Scan for the cell matching the given text and deliver its [x, y] coordinate at center. 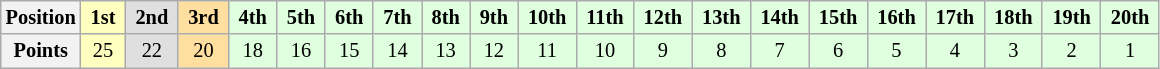
12 [494, 51]
13 [446, 51]
25 [104, 51]
18 [253, 51]
10 [604, 51]
10th [547, 17]
8 [721, 51]
13th [721, 17]
4th [253, 17]
14 [397, 51]
9th [494, 17]
6th [349, 17]
22 [152, 51]
18th [1013, 17]
2nd [152, 17]
15th [838, 17]
8th [446, 17]
16th [896, 17]
6 [838, 51]
11th [604, 17]
5 [896, 51]
5th [301, 17]
3 [1013, 51]
1st [104, 17]
3rd [203, 17]
11 [547, 51]
20 [203, 51]
Points [41, 51]
17th [955, 17]
9 [663, 51]
7th [397, 17]
12th [663, 17]
4 [955, 51]
14th [779, 17]
16 [301, 51]
15 [349, 51]
20th [1130, 17]
19th [1071, 17]
7 [779, 51]
2 [1071, 51]
1 [1130, 51]
Position [41, 17]
